Scan for the cell matching the given text and deliver its (X, Y) coordinate at center. 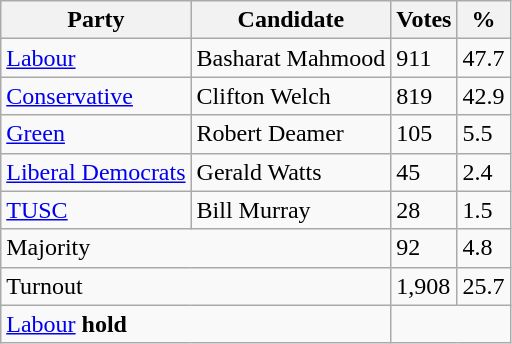
Labour hold (196, 324)
911 (424, 58)
25.7 (484, 286)
Bill Murray (291, 210)
105 (424, 134)
Gerald Watts (291, 172)
5.5 (484, 134)
47.7 (484, 58)
TUSC (96, 210)
% (484, 20)
819 (424, 96)
4.8 (484, 248)
42.9 (484, 96)
Basharat Mahmood (291, 58)
Labour (96, 58)
1.5 (484, 210)
2.4 (484, 172)
Robert Deamer (291, 134)
Clifton Welch (291, 96)
Conservative (96, 96)
Votes (424, 20)
Candidate (291, 20)
Liberal Democrats (96, 172)
45 (424, 172)
Majority (196, 248)
Green (96, 134)
28 (424, 210)
1,908 (424, 286)
Party (96, 20)
Turnout (196, 286)
92 (424, 248)
